Determine the (X, Y) coordinate at the center of the cell enclosing the given text.  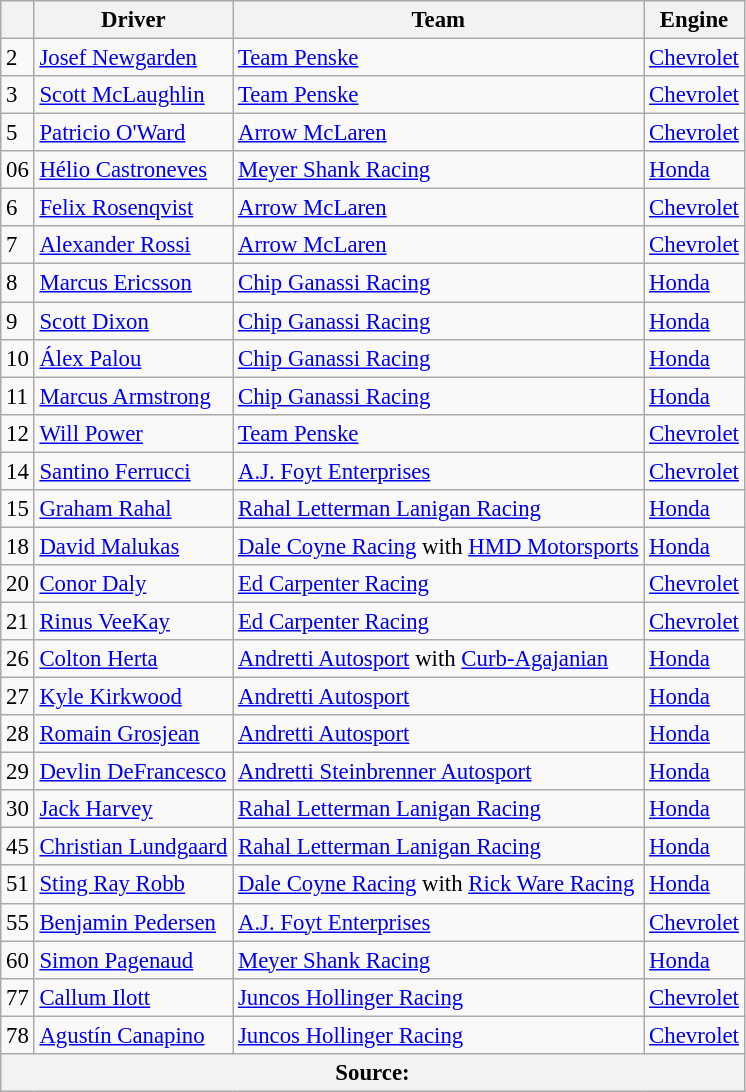
Callum Ilott (134, 997)
Benjamin Pedersen (134, 922)
26 (18, 659)
Álex Palou (134, 358)
78 (18, 1035)
Felix Rosenqvist (134, 208)
Romain Grosjean (134, 734)
Devlin DeFrancesco (134, 772)
Colton Herta (134, 659)
Team (438, 20)
Agustín Canapino (134, 1035)
Hélio Castroneves (134, 170)
Graham Rahal (134, 509)
20 (18, 584)
Marcus Armstrong (134, 396)
77 (18, 997)
30 (18, 809)
14 (18, 471)
Dale Coyne Racing with Rick Ware Racing (438, 885)
21 (18, 621)
Marcus Ericsson (134, 283)
3 (18, 95)
Sting Ray Robb (134, 885)
Dale Coyne Racing with HMD Motorsports (438, 546)
51 (18, 885)
Scott Dixon (134, 321)
12 (18, 433)
15 (18, 509)
45 (18, 847)
7 (18, 245)
Andretti Autosport with Curb-Agajanian (438, 659)
06 (18, 170)
Alexander Rossi (134, 245)
Josef Newgarden (134, 58)
60 (18, 960)
Driver (134, 20)
Conor Daly (134, 584)
Simon Pagenaud (134, 960)
5 (18, 133)
27 (18, 697)
Santino Ferrucci (134, 471)
10 (18, 358)
Rinus VeeKay (134, 621)
Will Power (134, 433)
Christian Lundgaard (134, 847)
Scott McLaughlin (134, 95)
David Malukas (134, 546)
Engine (694, 20)
55 (18, 922)
Andretti Steinbrenner Autosport (438, 772)
Patricio O'Ward (134, 133)
9 (18, 321)
6 (18, 208)
11 (18, 396)
8 (18, 283)
18 (18, 546)
2 (18, 58)
Jack Harvey (134, 809)
29 (18, 772)
28 (18, 734)
Source: (372, 1073)
Kyle Kirkwood (134, 697)
